Return [X, Y] of the center of cell containing provided text 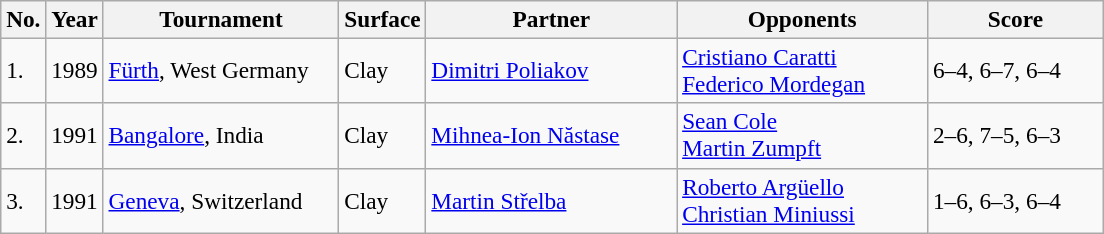
Opponents [802, 19]
1–6, 6–3, 6–4 [1016, 200]
Geneva, Switzerland [221, 200]
Year [74, 19]
Sean Cole Martin Zumpft [802, 136]
3. [24, 200]
Cristiano Caratti Federico Mordegan [802, 70]
Tournament [221, 19]
Martin Střelba [552, 200]
Score [1016, 19]
2. [24, 136]
Mihnea-Ion Năstase [552, 136]
Fürth, West Germany [221, 70]
2–6, 7–5, 6–3 [1016, 136]
Roberto Argüello Christian Miniussi [802, 200]
6–4, 6–7, 6–4 [1016, 70]
Dimitri Poliakov [552, 70]
No. [24, 19]
Bangalore, India [221, 136]
1. [24, 70]
Surface [382, 19]
Partner [552, 19]
1989 [74, 70]
